From the cell containing the given text, extract its center point as (X, Y) coordinate. 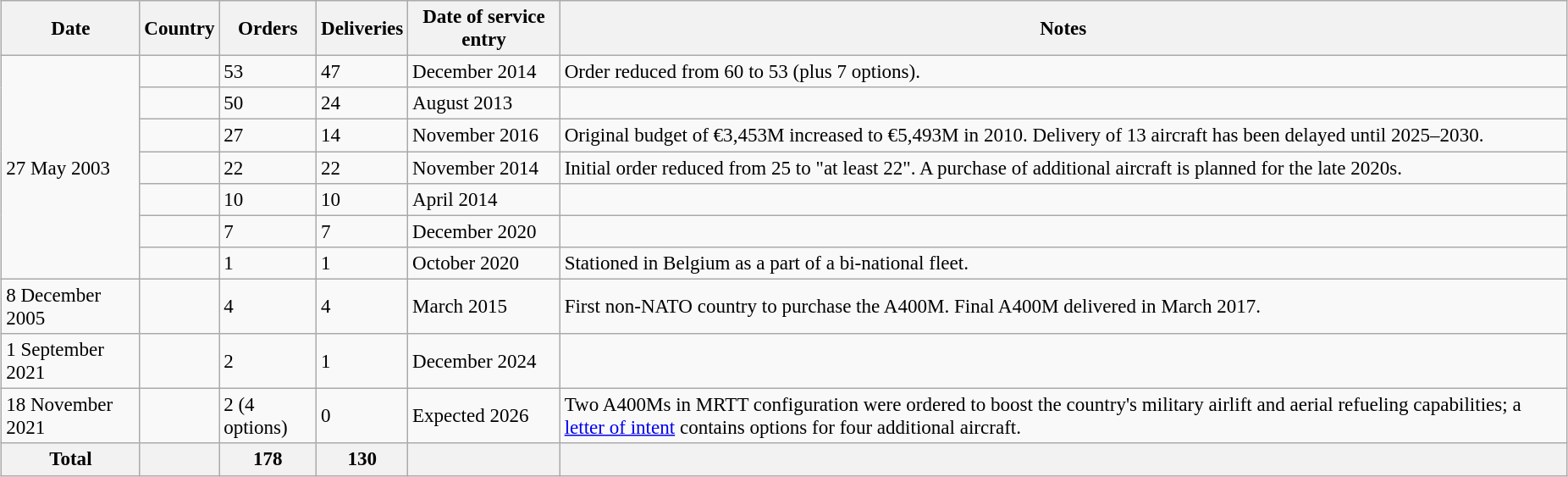
Order reduced from 60 to 53 (plus 7 options). (1063, 72)
18 November 2021 (71, 417)
December 2020 (484, 231)
Date (71, 29)
47 (362, 72)
0 (362, 417)
Stationed in Belgium as a part of a bi-national fleet. (1063, 263)
Total (71, 460)
November 2014 (484, 168)
27 May 2003 (71, 168)
178 (268, 460)
Country (179, 29)
2 (268, 361)
Original budget of €3,453M increased to €5,493M in 2010. Delivery of 13 aircraft has been delayed until 2025–2030. (1063, 136)
August 2013 (484, 103)
December 2014 (484, 72)
Expected 2026 (484, 417)
130 (362, 460)
2 (4 options) (268, 417)
April 2014 (484, 200)
50 (268, 103)
December 2024 (484, 361)
53 (268, 72)
November 2016 (484, 136)
Orders (268, 29)
Initial order reduced from 25 to "at least 22". A purchase of additional aircraft is planned for the late 2020s. (1063, 168)
March 2015 (484, 307)
1 September 2021 (71, 361)
8 December 2005 (71, 307)
24 (362, 103)
Notes (1063, 29)
27 (268, 136)
First non-NATO country to purchase the A400M. Final A400M delivered in March 2017. (1063, 307)
October 2020 (484, 263)
Deliveries (362, 29)
Date of service entry (484, 29)
14 (362, 136)
